From the cell containing the given text, extract its center point as [x, y] coordinate. 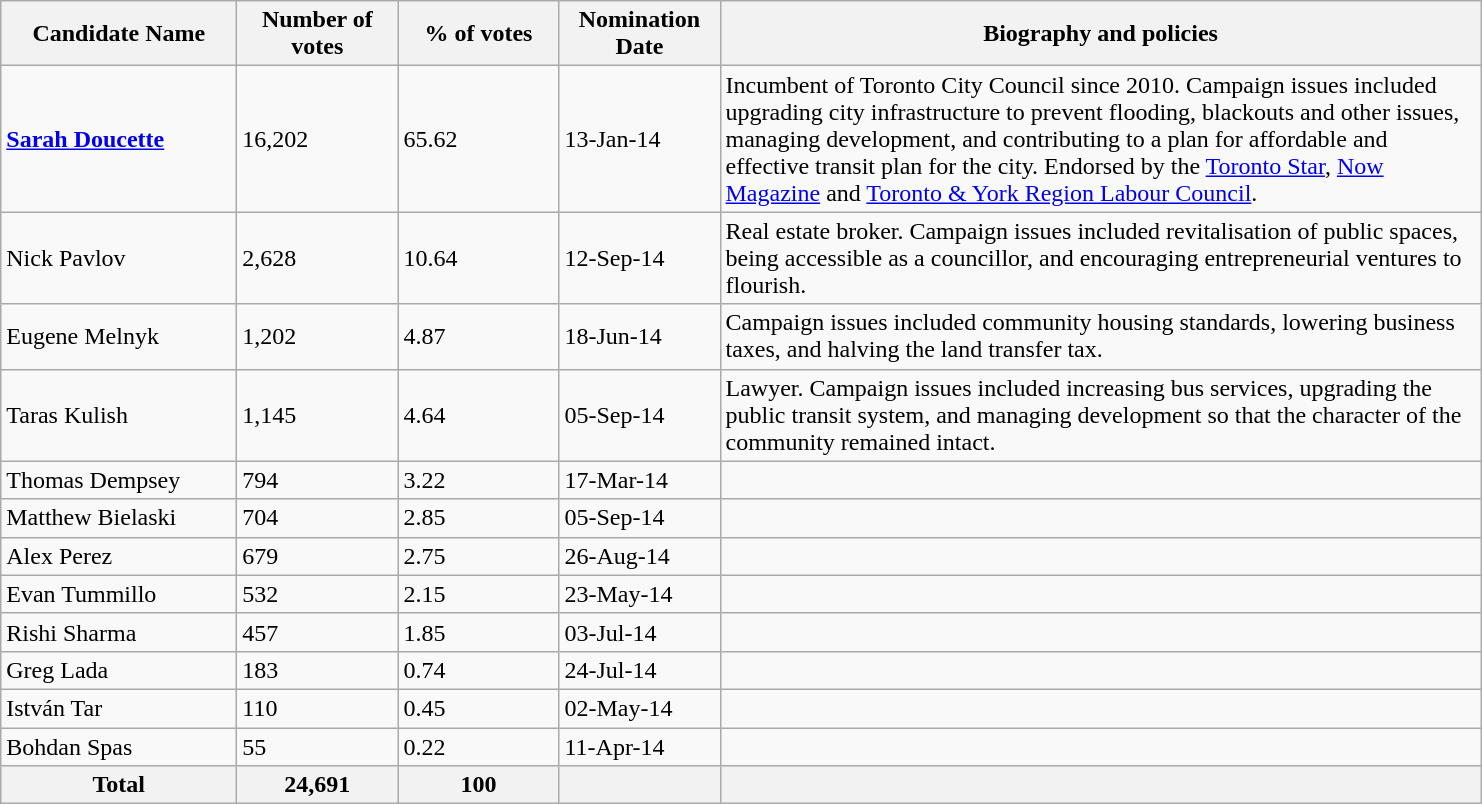
183 [318, 670]
24-Jul-14 [640, 670]
13-Jan-14 [640, 139]
Biography and policies [1100, 34]
Taras Kulish [119, 415]
704 [318, 518]
0.45 [478, 708]
17-Mar-14 [640, 480]
Sarah Doucette [119, 139]
0.74 [478, 670]
4.87 [478, 336]
2.75 [478, 556]
Eugene Melnyk [119, 336]
1.85 [478, 632]
18-Jun-14 [640, 336]
Thomas Dempsey [119, 480]
Campaign issues included community housing standards, lowering business taxes, and halving the land transfer tax. [1100, 336]
Nomination Date [640, 34]
Nick Pavlov [119, 258]
24,691 [318, 785]
Total [119, 785]
Candidate Name [119, 34]
2.85 [478, 518]
532 [318, 594]
679 [318, 556]
0.22 [478, 747]
1,145 [318, 415]
Greg Lada [119, 670]
1,202 [318, 336]
Matthew Bielaski [119, 518]
457 [318, 632]
% of votes [478, 34]
10.64 [478, 258]
Rishi Sharma [119, 632]
12-Sep-14 [640, 258]
110 [318, 708]
02-May-14 [640, 708]
11-Apr-14 [640, 747]
2.15 [478, 594]
26-Aug-14 [640, 556]
István Tar [119, 708]
55 [318, 747]
100 [478, 785]
4.64 [478, 415]
23-May-14 [640, 594]
794 [318, 480]
3.22 [478, 480]
Number of votes [318, 34]
65.62 [478, 139]
03-Jul-14 [640, 632]
Evan Tummillo [119, 594]
Bohdan Spas [119, 747]
16,202 [318, 139]
Alex Perez [119, 556]
2,628 [318, 258]
